Capture the cell that displays the provided text and extract its [x, y] central coordinate. 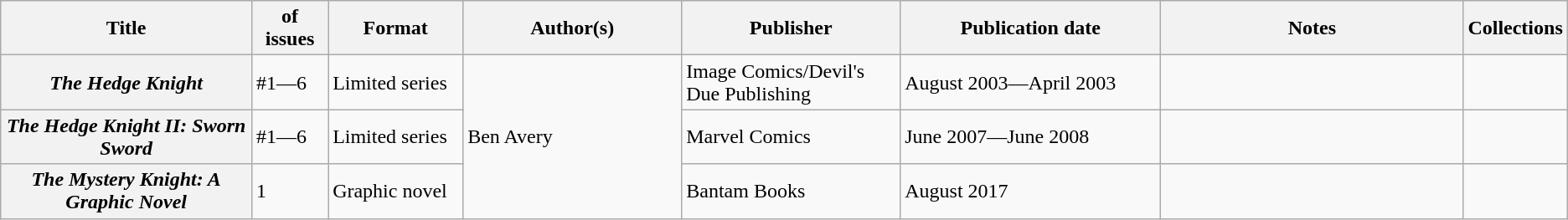
Collections [1515, 28]
August 2017 [1030, 191]
Notes [1312, 28]
Ben Avery [573, 137]
Bantam Books [791, 191]
Publisher [791, 28]
Image Comics/Devil's Due Publishing [791, 82]
The Hedge Knight [126, 82]
The Mystery Knight: A Graphic Novel [126, 191]
The Hedge Knight II: Sworn Sword [126, 137]
Author(s) [573, 28]
Publication date [1030, 28]
August 2003—April 2003 [1030, 82]
Title [126, 28]
June 2007—June 2008 [1030, 137]
of issues [290, 28]
Graphic novel [395, 191]
Format [395, 28]
Marvel Comics [791, 137]
1 [290, 191]
